Pinpoint the cell where the given text exists, returning its (x, y) midpoint coordinate. 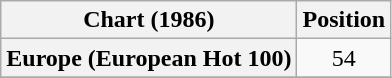
54 (344, 58)
Position (344, 20)
Chart (1986) (149, 20)
Europe (European Hot 100) (149, 58)
